Determine the (x, y) coordinate at the center of the cell enclosing the given text.  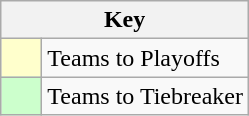
Teams to Playoffs (146, 58)
Key (125, 20)
Teams to Tiebreaker (146, 96)
